Extract the (X, Y) coordinate from the center of the cell holding the provided text.  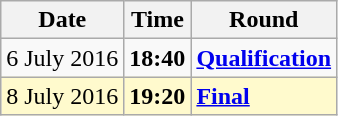
Time (158, 20)
18:40 (158, 58)
Final (264, 96)
8 July 2016 (62, 96)
19:20 (158, 96)
6 July 2016 (62, 58)
Date (62, 20)
Qualification (264, 58)
Round (264, 20)
